Identify which cell holds the provided text, then report its [X, Y] central coordinate. 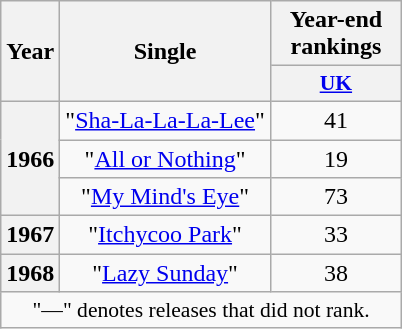
Single [166, 52]
1967 [30, 235]
"Lazy Sunday" [166, 273]
1966 [30, 158]
"Itchycoo Park" [166, 235]
Year [30, 52]
"My Mind's Eye" [166, 197]
"All or Nothing" [166, 159]
UK [336, 84]
Year-end rankings [336, 34]
38 [336, 273]
33 [336, 235]
"—" denotes releases that did not rank. [202, 310]
73 [336, 197]
"Sha-La-La-La-Lee" [166, 120]
41 [336, 120]
1968 [30, 273]
19 [336, 159]
